Provide the (X, Y) coordinate of the cell's center where the given text is located.  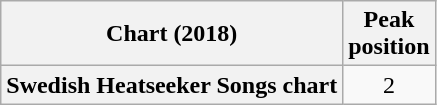
2 (389, 85)
Swedish Heatseeker Songs chart (172, 85)
Peakposition (389, 34)
Chart (2018) (172, 34)
